Determine the (x, y) coordinate at the center of the cell enclosing the given text.  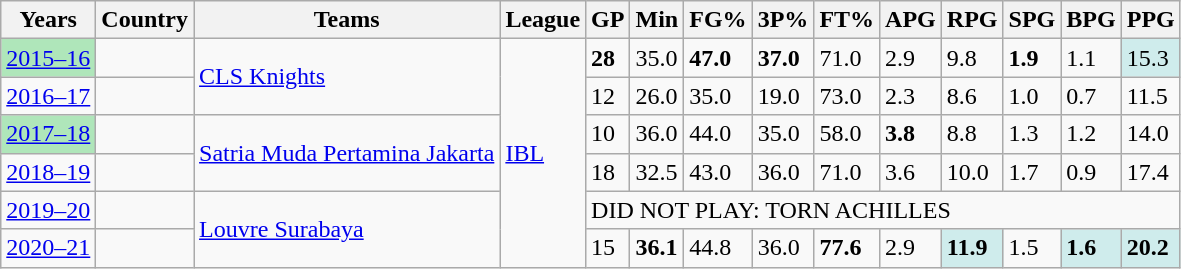
2018–19 (48, 172)
47.0 (718, 58)
10.0 (972, 172)
1.3 (1032, 134)
37.0 (783, 58)
2017–18 (48, 134)
18 (608, 172)
SPG (1032, 20)
11.5 (1150, 96)
19.0 (783, 96)
1.7 (1032, 172)
3.8 (911, 134)
0.7 (1091, 96)
Satria Muda Pertamina Jakarta (347, 153)
3P% (783, 20)
Years (48, 20)
20.2 (1150, 248)
1.1 (1091, 58)
44.8 (718, 248)
0.9 (1091, 172)
PPG (1150, 20)
Louvre Surabaya (347, 229)
1.9 (1032, 58)
Teams (347, 20)
3.6 (911, 172)
11.9 (972, 248)
32.5 (657, 172)
15 (608, 248)
FT% (847, 20)
2020–21 (48, 248)
10 (608, 134)
36.1 (657, 248)
77.6 (847, 248)
BPG (1091, 20)
1.6 (1091, 248)
IBL (543, 153)
58.0 (847, 134)
GP (608, 20)
Min (657, 20)
12 (608, 96)
DID NOT PLAY: TORN ACHILLES (884, 210)
2015–16 (48, 58)
8.6 (972, 96)
FG% (718, 20)
43.0 (718, 172)
APG (911, 20)
2.3 (911, 96)
14.0 (1150, 134)
1.0 (1032, 96)
CLS Knights (347, 77)
28 (608, 58)
League (543, 20)
2016–17 (48, 96)
RPG (972, 20)
9.8 (972, 58)
Country (145, 20)
73.0 (847, 96)
1.2 (1091, 134)
44.0 (718, 134)
2019–20 (48, 210)
8.8 (972, 134)
26.0 (657, 96)
1.5 (1032, 248)
17.4 (1150, 172)
15.3 (1150, 58)
